Provide the [x, y] coordinate of the cell's center where the given text is located.  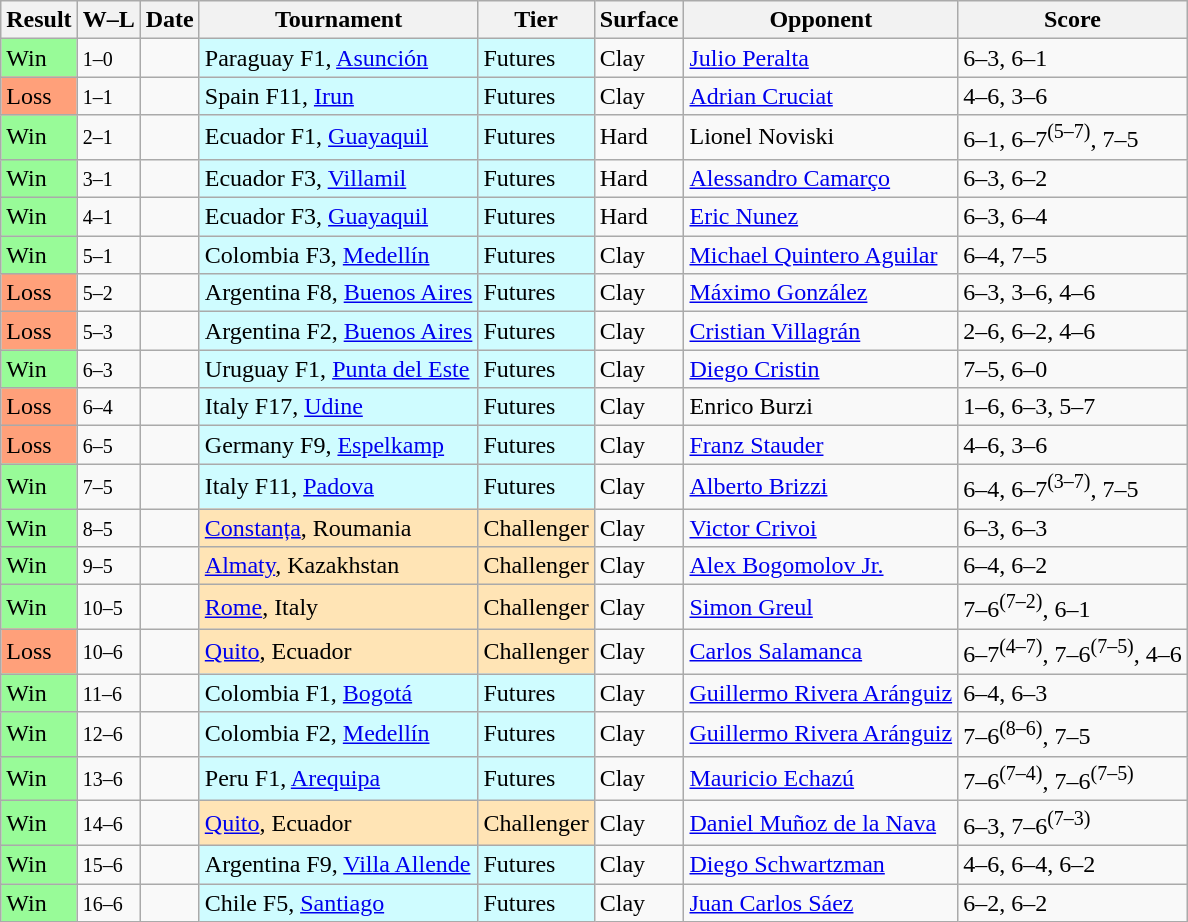
Chile F5, Santiago [338, 903]
Diego Cristin [821, 369]
Colombia F3, Medellín [338, 255]
6–5 [108, 445]
Peru F1, Arequipa [338, 778]
Lionel Noviski [821, 138]
10–6 [108, 652]
8–5 [108, 528]
1–1 [108, 96]
Colombia F2, Medellín [338, 734]
6–3, 7–6(7–3) [1073, 824]
Adrian Cruciat [821, 96]
Simon Greul [821, 608]
6–3, 3–6, 4–6 [1073, 293]
2–1 [108, 138]
Mauricio Echazú [821, 778]
Uruguay F1, Punta del Este [338, 369]
4–1 [108, 217]
Cristian Villagrán [821, 331]
9–5 [108, 566]
Date [170, 20]
1–0 [108, 58]
Argentina F2, Buenos Aires [338, 331]
Spain F11, Irun [338, 96]
Carlos Salamanca [821, 652]
7–6(7–2), 6–1 [1073, 608]
7–5, 6–0 [1073, 369]
Result [39, 20]
Alex Bogomolov Jr. [821, 566]
W–L [108, 20]
Colombia F1, Bogotá [338, 693]
6–3 [108, 369]
Julio Peralta [821, 58]
Paraguay F1, Asunción [338, 58]
Enrico Burzi [821, 407]
14–6 [108, 824]
6–4, 6–7(3–7), 7–5 [1073, 486]
Diego Schwartzman [821, 865]
6–3, 6–2 [1073, 178]
6–4, 7–5 [1073, 255]
Juan Carlos Sáez [821, 903]
11–6 [108, 693]
Máximo González [821, 293]
6–7(4–7), 7–6(7–5), 4–6 [1073, 652]
5–3 [108, 331]
Tier [536, 20]
Almaty, Kazakhstan [338, 566]
Daniel Muñoz de la Nava [821, 824]
Argentina F8, Buenos Aires [338, 293]
13–6 [108, 778]
Ecuador F3, Guayaquil [338, 217]
16–6 [108, 903]
Italy F11, Padova [338, 486]
7–6(7–4), 7–6(7–5) [1073, 778]
6–1, 6–7(5–7), 7–5 [1073, 138]
Ecuador F3, Villamil [338, 178]
6–3, 6–1 [1073, 58]
5–1 [108, 255]
10–5 [108, 608]
15–6 [108, 865]
5–2 [108, 293]
Alessandro Camarço [821, 178]
Argentina F9, Villa Allende [338, 865]
3–1 [108, 178]
Eric Nunez [821, 217]
Surface [639, 20]
Franz Stauder [821, 445]
Rome, Italy [338, 608]
Alberto Brizzi [821, 486]
6–2, 6–2 [1073, 903]
Victor Crivoi [821, 528]
Germany F9, Espelkamp [338, 445]
Michael Quintero Aguilar [821, 255]
12–6 [108, 734]
7–6(8–6), 7–5 [1073, 734]
Score [1073, 20]
6–3, 6–3 [1073, 528]
6–4, 6–2 [1073, 566]
Tournament [338, 20]
6–3, 6–4 [1073, 217]
4–6, 6–4, 6–2 [1073, 865]
7–5 [108, 486]
6–4 [108, 407]
Constanța, Roumania [338, 528]
6–4, 6–3 [1073, 693]
Italy F17, Udine [338, 407]
1–6, 6–3, 5–7 [1073, 407]
Ecuador F1, Guayaquil [338, 138]
2–6, 6–2, 4–6 [1073, 331]
Opponent [821, 20]
